Identify which cell holds the provided text, then report its [x, y] central coordinate. 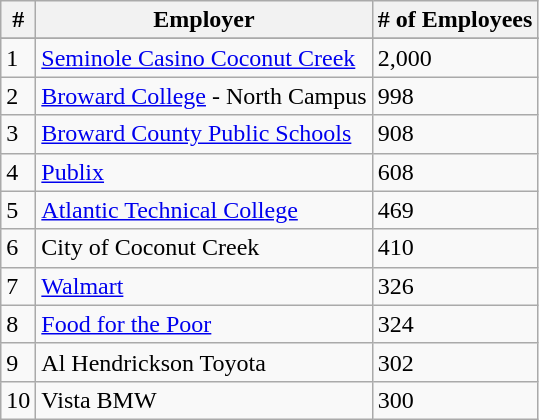
4 [18, 172]
2 [18, 96]
City of Coconut Creek [204, 248]
Walmart [204, 286]
908 [455, 134]
608 [455, 172]
5 [18, 210]
Broward College - North Campus [204, 96]
324 [455, 324]
Food for the Poor [204, 324]
Employer [204, 20]
Al Hendrickson Toyota [204, 362]
410 [455, 248]
326 [455, 286]
300 [455, 400]
3 [18, 134]
469 [455, 210]
Broward County Public Schools [204, 134]
9 [18, 362]
7 [18, 286]
Seminole Casino Coconut Creek [204, 58]
1 [18, 58]
Publix [204, 172]
Atlantic Technical College [204, 210]
10 [18, 400]
# of Employees [455, 20]
2,000 [455, 58]
6 [18, 248]
# [18, 20]
998 [455, 96]
Vista BMW [204, 400]
8 [18, 324]
302 [455, 362]
